From the cell containing the given text, extract its center point as (X, Y) coordinate. 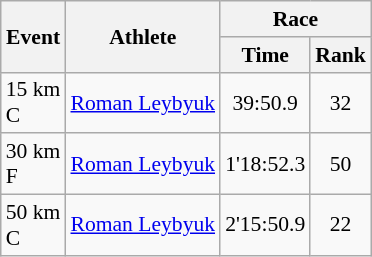
1'18:52.3 (265, 164)
Event (34, 36)
22 (340, 226)
Rank (340, 55)
2'15:50.9 (265, 226)
15 km C (34, 102)
32 (340, 102)
30 km F (34, 164)
39:50.9 (265, 102)
Time (265, 55)
50 (340, 164)
Athlete (142, 36)
50 km C (34, 226)
Race (296, 19)
